For the text-containing cell, return its midpoint in [x, y] coordinate format. 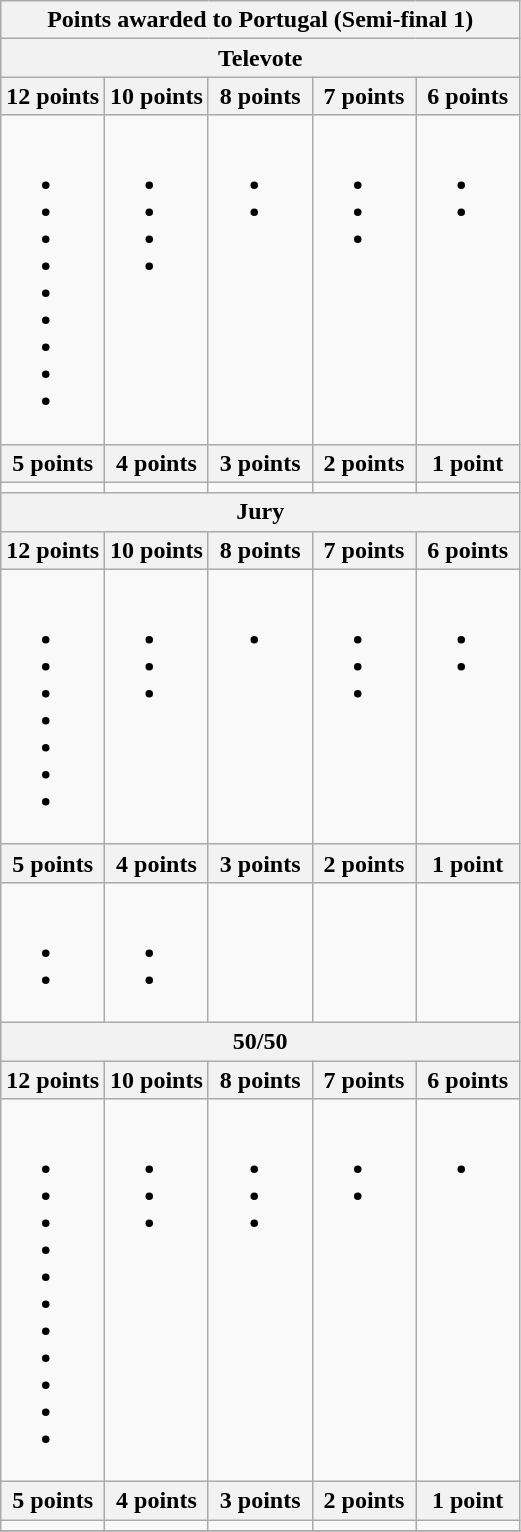
Jury [260, 512]
Televote [260, 58]
Points awarded to Portugal (Semi-final 1) [260, 20]
50/50 [260, 1041]
